Find where the given text appears and provide that cell's center as (x, y) coordinate. 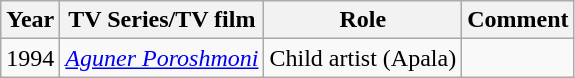
Aguner Poroshmoni (162, 58)
1994 (30, 58)
Comment (518, 20)
Child artist (Apala) (363, 58)
Year (30, 20)
TV Series/TV film (162, 20)
Role (363, 20)
